Detect which cell encompasses the target text, then output its (x, y) center coordinate. 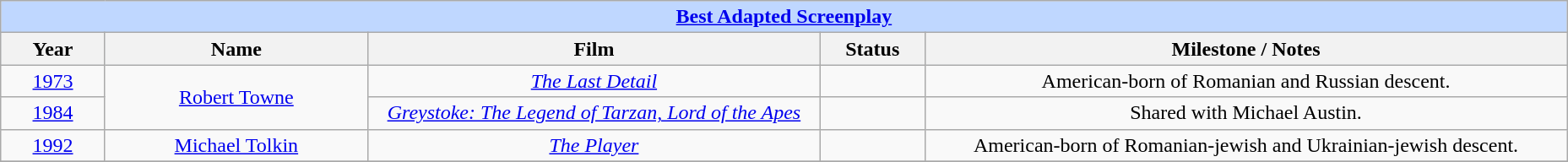
1992 (53, 145)
Michael Tolkin (236, 145)
Name (236, 49)
Greystoke: The Legend of Tarzan, Lord of the Apes (594, 113)
Milestone / Notes (1246, 49)
Film (594, 49)
The Last Detail (594, 81)
American-born of Romanian-jewish and Ukrainian-jewish descent. (1246, 145)
1984 (53, 113)
Best Adapted Screenplay (784, 17)
Robert Towne (236, 97)
The Player (594, 145)
1973 (53, 81)
American-born of Romanian and Russian descent. (1246, 81)
Status (872, 49)
Year (53, 49)
Shared with Michael Austin. (1246, 113)
